Return (X, Y) of the center of cell containing provided text 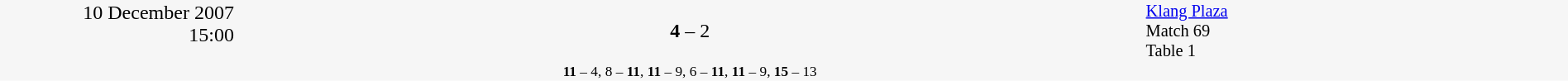
Klang PlazaMatch 69Table 1 (1356, 31)
4 – 2 (690, 31)
11 – 4, 8 – 11, 11 – 9, 6 – 11, 11 – 9, 15 – 13 (690, 71)
10 December 200715:00 (117, 40)
